Provide the [X, Y] coordinate of the cell's center where the given text is located.  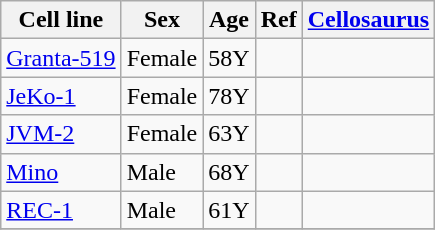
Cellosaurus [368, 20]
JVM-2 [61, 134]
63Y [229, 134]
Age [229, 20]
68Y [229, 172]
Mino [61, 172]
Sex [162, 20]
78Y [229, 96]
Granta-519 [61, 58]
Ref [278, 20]
58Y [229, 58]
JeKo-1 [61, 96]
Cell line [61, 20]
REC-1 [61, 210]
61Y [229, 210]
